Capture the cell that displays the provided text and extract its [x, y] central coordinate. 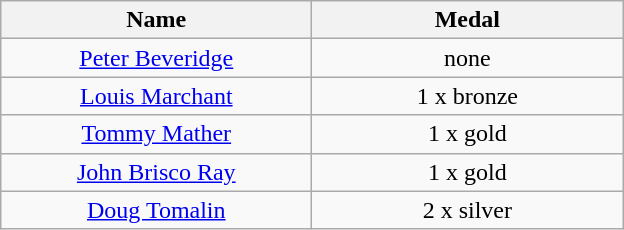
none [468, 58]
Name [156, 20]
2 x silver [468, 210]
Doug Tomalin [156, 210]
Louis Marchant [156, 96]
Peter Beveridge [156, 58]
Medal [468, 20]
John Brisco Ray [156, 172]
1 x bronze [468, 96]
Tommy Mather [156, 134]
